Pinpoint the cell where the given text exists, returning its (X, Y) midpoint coordinate. 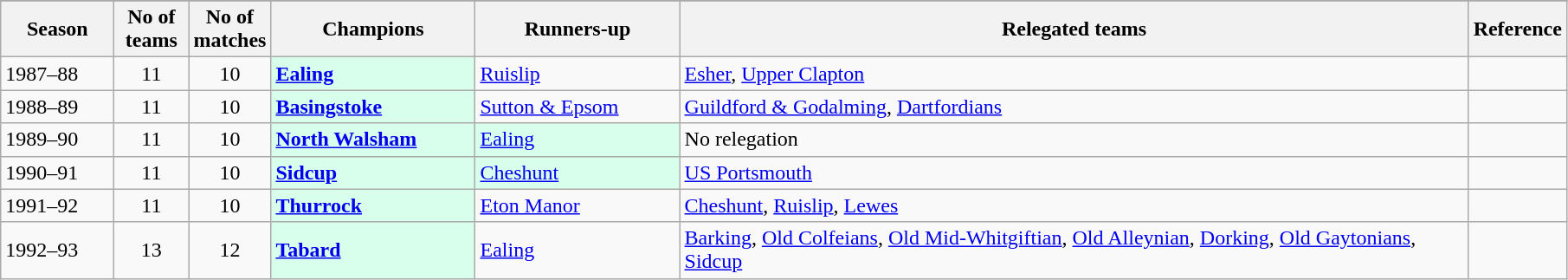
1988–89 (57, 107)
Eton Manor (578, 205)
Relegated teams (1074, 29)
Esher, Upper Clapton (1074, 74)
Basingstoke (373, 107)
Sutton & Epsom (578, 107)
Cheshunt, Ruislip, Lewes (1074, 205)
Season (57, 29)
12 (230, 250)
Runners-up (578, 29)
Guildford & Godalming, Dartfordians (1074, 107)
US Portsmouth (1074, 173)
1992–93 (57, 250)
Thurrock (373, 205)
No relegation (1074, 140)
No of teams (152, 29)
North Walsham (373, 140)
No of matches (230, 29)
Champions (373, 29)
Sidcup (373, 173)
1989–90 (57, 140)
1991–92 (57, 205)
1990–91 (57, 173)
Ruislip (578, 74)
Cheshunt (578, 173)
1987–88 (57, 74)
Barking, Old Colfeians, Old Mid-Whitgiftian, Old Alleynian, Dorking, Old Gaytonians, Sidcup (1074, 250)
Reference (1517, 29)
Tabard (373, 250)
13 (152, 250)
